Capture the cell that displays the provided text and extract its (X, Y) central coordinate. 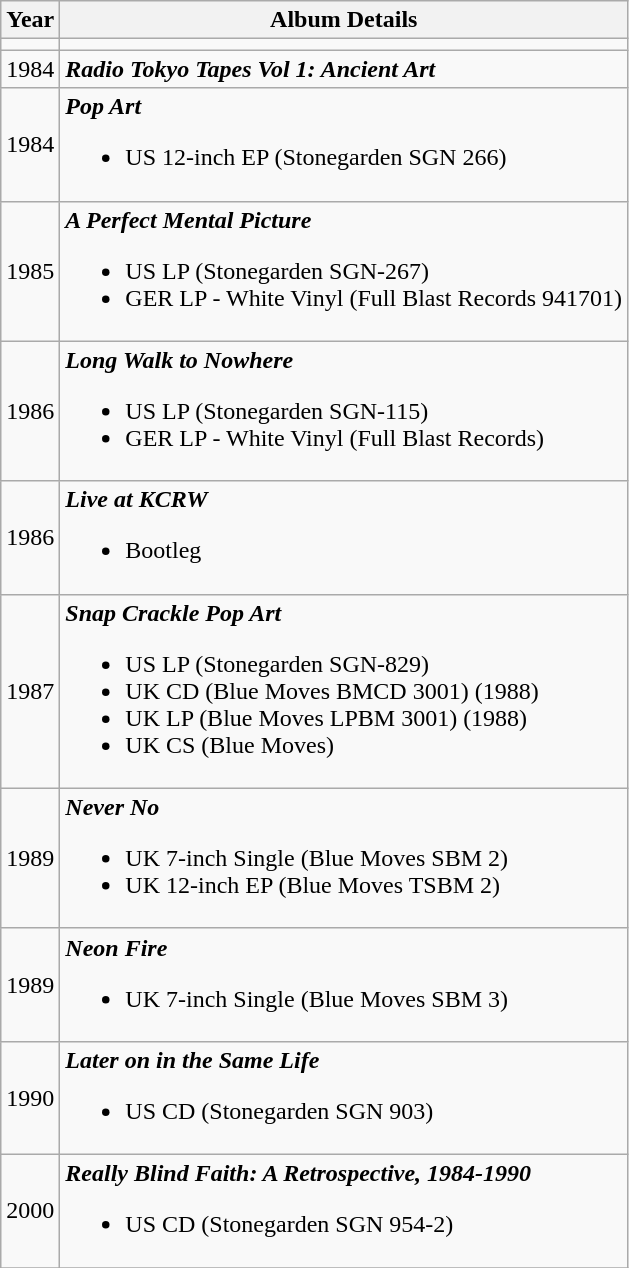
Radio Tokyo Tapes Vol 1: Ancient Art (344, 69)
A Perfect Mental PictureUS LP (Stonegarden SGN-267)GER LP - White Vinyl (Full Blast Records 941701) (344, 271)
Later on in the Same LifeUS CD (Stonegarden SGN 903) (344, 1098)
Really Blind Faith: A Retrospective, 1984-1990US CD (Stonegarden SGN 954-2) (344, 1210)
Live at KCRWBootleg (344, 538)
Long Walk to NowhereUS LP (Stonegarden SGN-115)GER LP - White Vinyl (Full Blast Records) (344, 411)
Snap Crackle Pop ArtUS LP (Stonegarden SGN-829)UK CD (Blue Moves BMCD 3001) (1988)UK LP (Blue Moves LPBM 3001) (1988)UK CS (Blue Moves) (344, 691)
1987 (30, 691)
Album Details (344, 20)
Year (30, 20)
Pop ArtUS 12-inch EP (Stonegarden SGN 266) (344, 144)
2000 (30, 1210)
Neon FireUK 7-inch Single (Blue Moves SBM 3) (344, 984)
1990 (30, 1098)
1985 (30, 271)
Never NoUK 7-inch Single (Blue Moves SBM 2)UK 12-inch EP (Blue Moves TSBM 2) (344, 858)
